Provide the (x, y) coordinate of the cell's center where the given text is located.  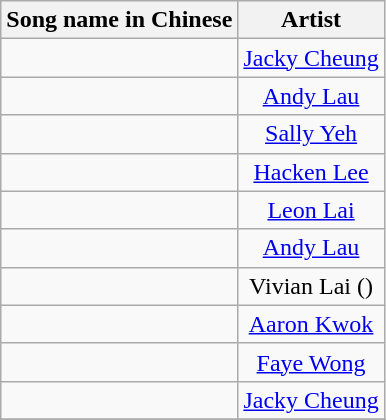
Leon Lai (311, 210)
Faye Wong (311, 362)
Song name in Chinese (120, 20)
Vivian Lai () (311, 286)
Aaron Kwok (311, 324)
Sally Yeh (311, 134)
Hacken Lee (311, 172)
Artist (311, 20)
